Identify which cell holds the provided text, then report its [x, y] central coordinate. 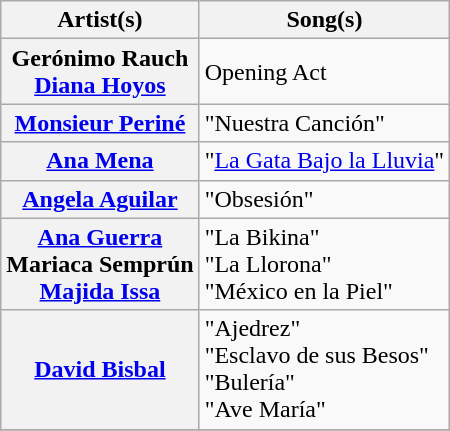
"Ajedrez""Esclavo de sus Besos""Bulería""Ave María" [324, 370]
David Bisbal [100, 370]
Gerónimo RauchDiana Hoyos [100, 72]
"Nuestra Canción" [324, 123]
Artist(s) [100, 20]
Song(s) [324, 20]
"Obsesión" [324, 199]
"La Bikina""La Llorona""México en la Piel" [324, 264]
Angela Aguilar [100, 199]
Opening Act [324, 72]
"La Gata Bajo la Lluvia" [324, 161]
Ana Mena [100, 161]
Ana GuerraMariaca SemprúnMajida Issa [100, 264]
Monsieur Periné [100, 123]
